Find where the given text appears and provide that cell's center as (X, Y) coordinate. 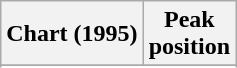
Chart (1995) (72, 34)
Peakposition (189, 34)
